Determine the [x, y] coordinate at the center of the cell enclosing the given text.  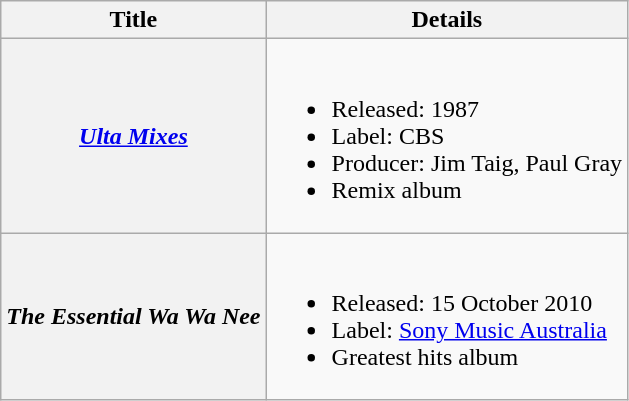
Released: 15 October 2010Label: Sony Music AustraliaGreatest hits album [447, 316]
Details [447, 20]
Ulta Mixes [134, 136]
Title [134, 20]
Released: 1987Label: CBSProducer: Jim Taig, Paul GrayRemix album [447, 136]
The Essential Wa Wa Nee [134, 316]
